For the text-containing cell, return its midpoint in (x, y) coordinate format. 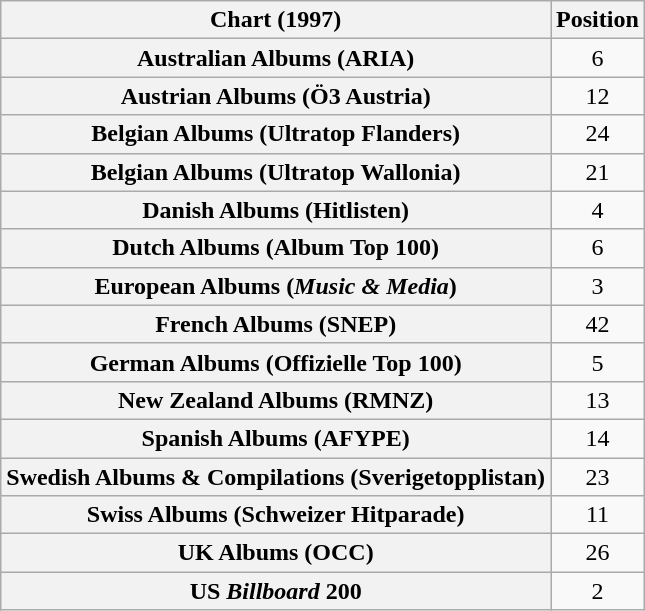
4 (598, 210)
Spanish Albums (AFYPE) (276, 438)
German Albums (Offizielle Top 100) (276, 362)
12 (598, 96)
Position (598, 20)
23 (598, 477)
French Albums (SNEP) (276, 324)
European Albums (Music & Media) (276, 286)
21 (598, 172)
5 (598, 362)
24 (598, 134)
3 (598, 286)
New Zealand Albums (RMNZ) (276, 400)
13 (598, 400)
US Billboard 200 (276, 591)
2 (598, 591)
Austrian Albums (Ö3 Austria) (276, 96)
14 (598, 438)
Chart (1997) (276, 20)
Swiss Albums (Schweizer Hitparade) (276, 515)
UK Albums (OCC) (276, 553)
42 (598, 324)
Dutch Albums (Album Top 100) (276, 248)
26 (598, 553)
Belgian Albums (Ultratop Wallonia) (276, 172)
Danish Albums (Hitlisten) (276, 210)
Belgian Albums (Ultratop Flanders) (276, 134)
11 (598, 515)
Australian Albums (ARIA) (276, 58)
Swedish Albums & Compilations (Sverigetopplistan) (276, 477)
